Return the [X, Y] coordinate for the center point of the cell that contains the specified text.  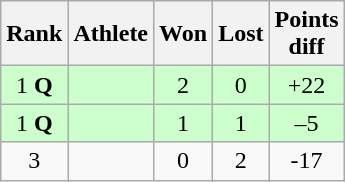
3 [34, 161]
-17 [306, 161]
Lost [241, 34]
Athlete [111, 34]
Rank [34, 34]
Pointsdiff [306, 34]
–5 [306, 123]
Won [184, 34]
+22 [306, 85]
